Pinpoint the cell where the given text exists, returning its [x, y] midpoint coordinate. 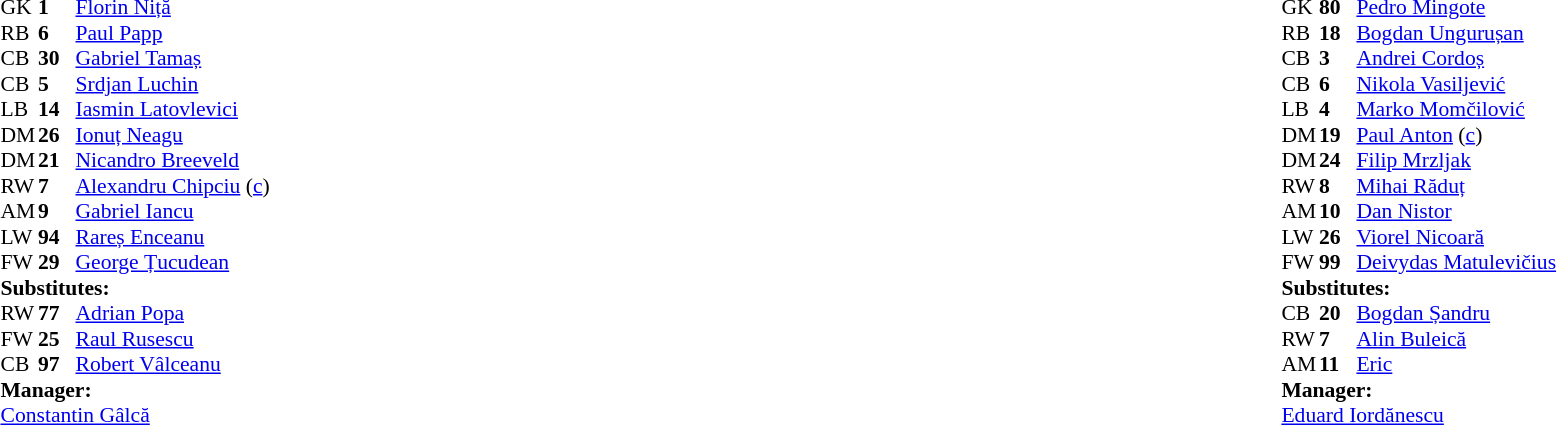
Paul Anton (c) [1456, 135]
Alexandru Chipciu (c) [173, 186]
Paul Papp [173, 33]
Robert Vâlceanu [173, 365]
Alin Buleică [1456, 339]
99 [1338, 263]
29 [57, 263]
25 [57, 339]
Filip Mrzljak [1456, 161]
Srdjan Luchin [173, 84]
Viorel Nicoară [1456, 237]
24 [1338, 161]
18 [1338, 33]
10 [1338, 211]
Andrei Cordoș [1456, 59]
5 [57, 84]
97 [57, 365]
Eric [1456, 365]
Bogdan Ungurușan [1456, 33]
77 [57, 313]
Raul Rusescu [173, 339]
George Țucudean [173, 263]
19 [1338, 135]
8 [1338, 186]
Rareș Enceanu [173, 237]
94 [57, 237]
9 [57, 211]
Marko Momčilović [1456, 109]
Ionuț Neagu [173, 135]
Mihai Răduț [1456, 186]
30 [57, 59]
Bogdan Șandru [1456, 313]
Nikola Vasiljević [1456, 84]
20 [1338, 313]
Nicandro Breeveld [173, 161]
3 [1338, 59]
14 [57, 109]
Iasmin Latovlevici [173, 109]
Deivydas Matulevičius [1456, 263]
Gabriel Tamaș [173, 59]
Gabriel Iancu [173, 211]
Adrian Popa [173, 313]
11 [1338, 365]
4 [1338, 109]
21 [57, 161]
Dan Nistor [1456, 211]
